From the cell containing the given text, extract its center point as (x, y) coordinate. 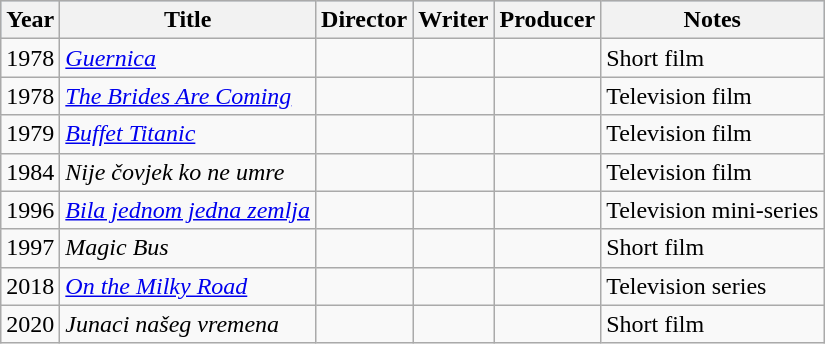
Magic Bus (188, 248)
1979 (30, 134)
Nije čovjek ko ne umre (188, 172)
Director (364, 20)
Year (30, 20)
On the Milky Road (188, 286)
Title (188, 20)
Guernica (188, 58)
Junaci našeg vremena (188, 324)
Notes (712, 20)
Producer (548, 20)
Television series (712, 286)
2018 (30, 286)
1997 (30, 248)
Television mini-series (712, 210)
Buffet Titanic (188, 134)
2020 (30, 324)
1984 (30, 172)
Bila jednom jedna zemlja (188, 210)
The Brides Are Coming (188, 96)
Writer (454, 20)
1996 (30, 210)
